Detect which cell encompasses the target text, then output its [x, y] center coordinate. 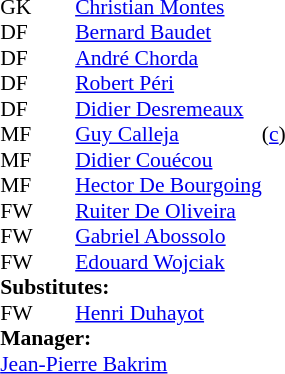
André Chorda [168, 58]
Gabriel Abossolo [168, 237]
Robert Péri [168, 83]
Henri Duhayot [168, 313]
Bernard Baudet [168, 33]
Manager: [131, 339]
Edouard Wojciak [168, 262]
Guy Calleja [168, 135]
Didier Desremeaux [168, 109]
Didier Couécou [168, 160]
Hector De Bourgoing [168, 185]
Ruiter De Oliveira [168, 211]
Substitutes: [131, 287]
